Pinpoint the cell where the given text exists, returning its (x, y) midpoint coordinate. 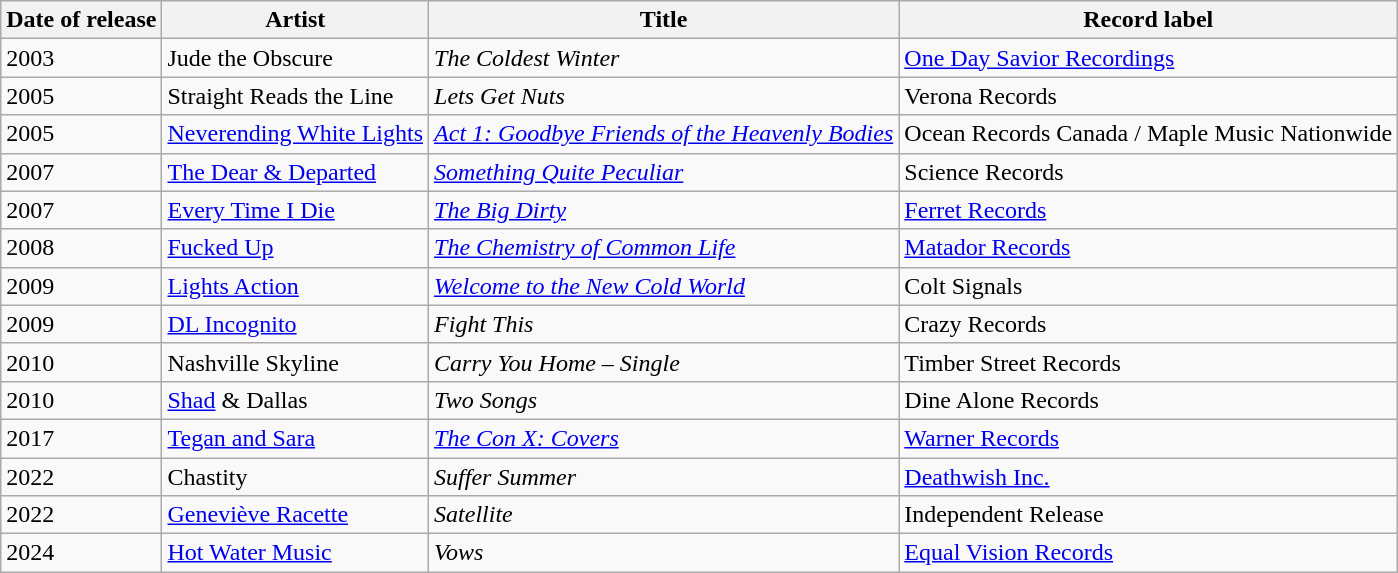
Timber Street Records (1148, 362)
Tegan and Sara (296, 438)
2008 (82, 248)
Warner Records (1148, 438)
The Chemistry of Common Life (664, 248)
Straight Reads the Line (296, 96)
Dine Alone Records (1148, 400)
Lights Action (296, 286)
Shad & Dallas (296, 400)
2003 (82, 58)
Something Quite Peculiar (664, 172)
Act 1: Goodbye Friends of the Heavenly Bodies (664, 134)
Geneviève Racette (296, 515)
Matador Records (1148, 248)
Fucked Up (296, 248)
Two Songs (664, 400)
Every Time I Die (296, 210)
The Coldest Winter (664, 58)
Carry You Home – Single (664, 362)
Artist (296, 20)
Ferret Records (1148, 210)
Independent Release (1148, 515)
Verona Records (1148, 96)
Fight This (664, 324)
Ocean Records Canada / Maple Music Nationwide (1148, 134)
Deathwish Inc. (1148, 477)
The Dear & Departed (296, 172)
The Con X: Covers (664, 438)
One Day Savior Recordings (1148, 58)
Neverending White Lights (296, 134)
Record label (1148, 20)
Welcome to the New Cold World (664, 286)
Hot Water Music (296, 553)
Science Records (1148, 172)
2024 (82, 553)
2017 (82, 438)
DL Incognito (296, 324)
Lets Get Nuts (664, 96)
Satellite (664, 515)
Vows (664, 553)
Date of release (82, 20)
Suffer Summer (664, 477)
Colt Signals (1148, 286)
Jude the Obscure (296, 58)
Chastity (296, 477)
Title (664, 20)
Crazy Records (1148, 324)
Nashville Skyline (296, 362)
Equal Vision Records (1148, 553)
The Big Dirty (664, 210)
